Locate the cell with the specified text and output its (x, y) center coordinate. 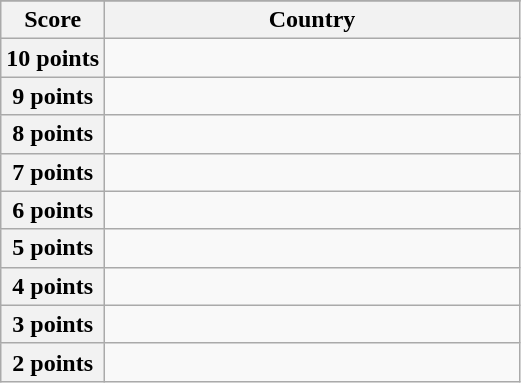
Score (53, 20)
5 points (53, 248)
Country (312, 20)
6 points (53, 210)
9 points (53, 96)
7 points (53, 172)
2 points (53, 362)
3 points (53, 324)
4 points (53, 286)
8 points (53, 134)
10 points (53, 58)
